Locate the cell with the specified text and output its (X, Y) center coordinate. 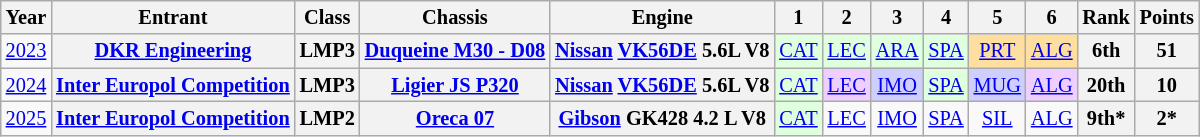
51 (1167, 51)
2 (847, 17)
20th (1106, 85)
Chassis (455, 17)
2025 (26, 118)
9th* (1106, 118)
Entrant (172, 17)
Rank (1106, 17)
6th (1106, 51)
Engine (662, 17)
Year (26, 17)
SIL (998, 118)
ARA (898, 51)
Points (1167, 17)
Ligier JS P320 (455, 85)
1 (798, 17)
LMP2 (328, 118)
2024 (26, 85)
2023 (26, 51)
5 (998, 17)
2* (1167, 118)
10 (1167, 85)
4 (946, 17)
DKR Engineering (172, 51)
Class (328, 17)
MUG (998, 85)
Duqueine M30 - D08 (455, 51)
3 (898, 17)
PRT (998, 51)
Gibson GK428 4.2 L V8 (662, 118)
Oreca 07 (455, 118)
6 (1052, 17)
